For the text-containing cell, return its midpoint in [X, Y] coordinate format. 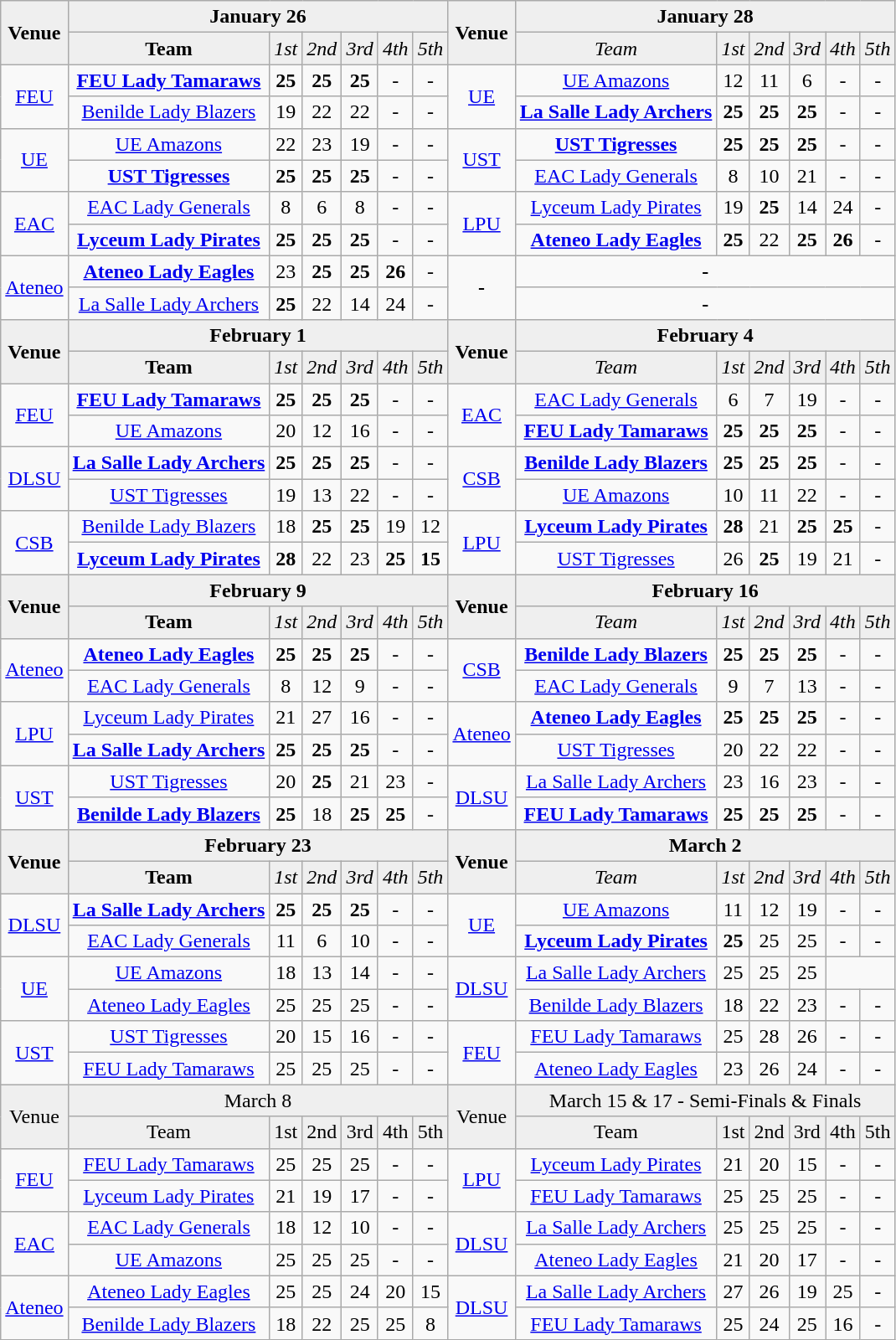
January 26 [258, 17]
March 2 [705, 845]
February 9 [258, 590]
February 1 [258, 335]
February 16 [705, 590]
February 23 [258, 845]
February 4 [705, 335]
January 28 [705, 17]
March 15 & 17 - Semi-Finals & Finals [705, 1100]
March 8 [258, 1100]
